Locate the cell with the specified text and output its [X, Y] center coordinate. 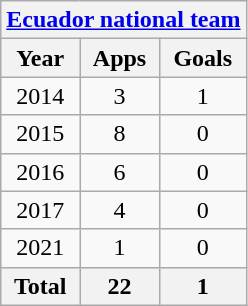
4 [120, 210]
2015 [40, 134]
Goals [202, 58]
2021 [40, 248]
2017 [40, 210]
3 [120, 96]
8 [120, 134]
Year [40, 58]
Apps [120, 58]
6 [120, 172]
22 [120, 286]
Ecuador national team [124, 20]
2014 [40, 96]
Total [40, 286]
2016 [40, 172]
